Detect which cell encompasses the target text, then output its (x, y) center coordinate. 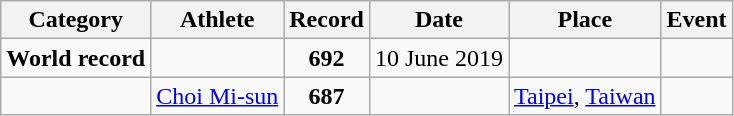
Place (586, 20)
10 June 2019 (438, 58)
Taipei, Taiwan (586, 96)
687 (327, 96)
Event (696, 20)
Category (76, 20)
Choi Mi-sun (218, 96)
Date (438, 20)
Athlete (218, 20)
692 (327, 58)
World record (76, 58)
Record (327, 20)
